Capture the cell that displays the provided text and extract its [X, Y] central coordinate. 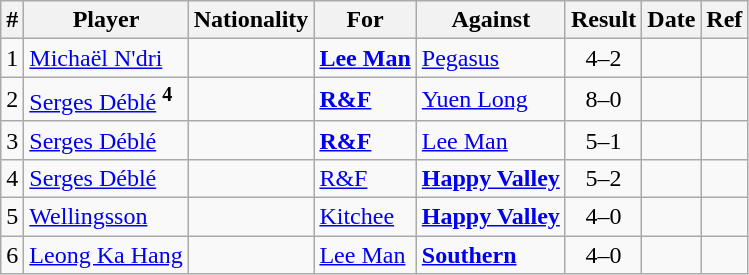
Player [106, 20]
For [365, 20]
Pegasus [490, 58]
Southern [490, 255]
Yuen Long [490, 100]
Ref [724, 20]
5–2 [603, 178]
# [12, 20]
Nationality [251, 20]
6 [12, 255]
Serges Déblé 4 [106, 100]
5–1 [603, 140]
2 [12, 100]
5 [12, 217]
Leong Ka Hang [106, 255]
Kitchee [365, 217]
Result [603, 20]
Michaël N'dri [106, 58]
Date [672, 20]
4 [12, 178]
4–2 [603, 58]
3 [12, 140]
8–0 [603, 100]
Wellingsson [106, 217]
Against [490, 20]
1 [12, 58]
